Search for the cell housing the specified text and yield its [x, y] center coordinate. 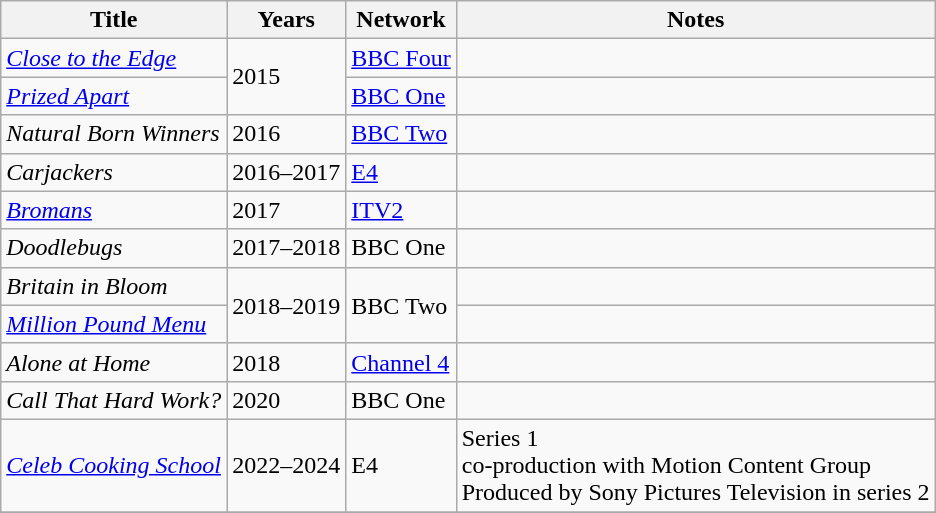
Celeb Cooking School [114, 465]
2020 [286, 400]
Series 1co-production with Motion Content GroupProduced by Sony Pictures Television in series 2 [696, 465]
Doodlebugs [114, 248]
Years [286, 20]
Notes [696, 20]
Close to the Edge [114, 58]
2018 [286, 362]
ITV2 [401, 210]
Network [401, 20]
2022–2024 [286, 465]
Call That Hard Work? [114, 400]
Prized Apart [114, 96]
Alone at Home [114, 362]
2018–2019 [286, 305]
Britain in Bloom [114, 286]
Bromans [114, 210]
2017–2018 [286, 248]
2016 [286, 134]
BBC Four [401, 58]
Carjackers [114, 172]
2017 [286, 210]
Title [114, 20]
Million Pound Menu [114, 324]
Natural Born Winners [114, 134]
Channel 4 [401, 362]
2016–2017 [286, 172]
2015 [286, 77]
